Provide the (x, y) coordinate of the cell's center where the given text is located.  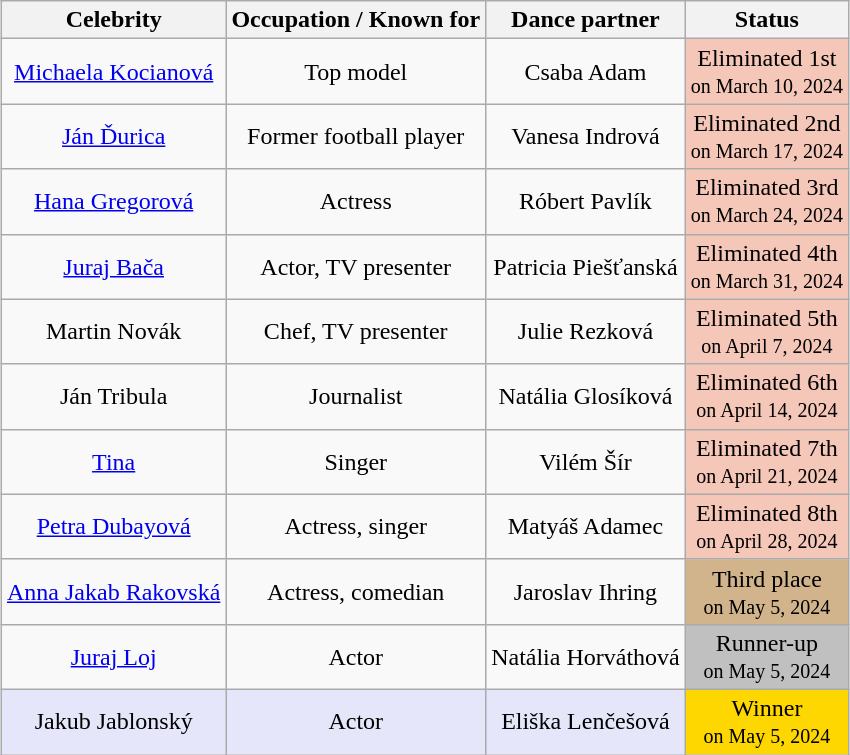
Róbert Pavlík (586, 202)
Actress (356, 202)
Journalist (356, 396)
Petra Dubayová (114, 526)
Actress, comedian (356, 592)
Eliminated 4thon March 31, 2024 (766, 266)
Winneron May 5, 2024 (766, 722)
Jakub Jablonský (114, 722)
Former football player (356, 136)
Eliminated 8thon April 28, 2024 (766, 526)
Ján Ďurica (114, 136)
Jaroslav Ihring (586, 592)
Patricia Piešťanská (586, 266)
Juraj Loj (114, 656)
Csaba Adam (586, 72)
Eliška Lenčešová (586, 722)
Juraj Bača (114, 266)
Status (766, 20)
Chef, TV presenter (356, 332)
Vanesa Indrová (586, 136)
Singer (356, 462)
Tina (114, 462)
Matyáš Adamec (586, 526)
Eliminated 7thon April 21, 2024 (766, 462)
Eliminated 2ndon March 17, 2024 (766, 136)
Julie Rezková (586, 332)
Third placeon May 5, 2024 (766, 592)
Dance partner (586, 20)
Anna Jakab Rakovská (114, 592)
Natália Horváthová (586, 656)
Vilém Šír (586, 462)
Eliminated 6thon April 14, 2024 (766, 396)
Runner-upon May 5, 2024 (766, 656)
Celebrity (114, 20)
Ján Tribula (114, 396)
Eliminated 5thon April 7, 2024 (766, 332)
Occupation / Known for (356, 20)
Actor, TV presenter (356, 266)
Martin Novák (114, 332)
Natália Glosíková (586, 396)
Eliminated 3rdon March 24, 2024 (766, 202)
Actress, singer (356, 526)
Hana Gregorová (114, 202)
Eliminated 1ston March 10, 2024 (766, 72)
Michaela Kocianová (114, 72)
Top model (356, 72)
